Determine the [x, y] coordinate at the center of the cell enclosing the given text.  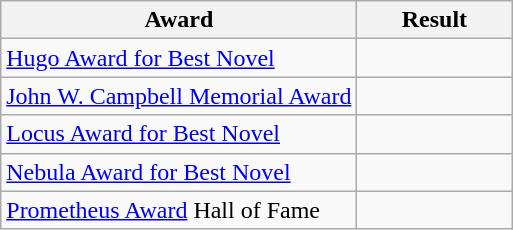
John W. Campbell Memorial Award [179, 96]
Nebula Award for Best Novel [179, 172]
Prometheus Award Hall of Fame [179, 210]
Locus Award for Best Novel [179, 134]
Award [179, 20]
Hugo Award for Best Novel [179, 58]
Result [434, 20]
